Return (x, y) of the center of cell containing provided text 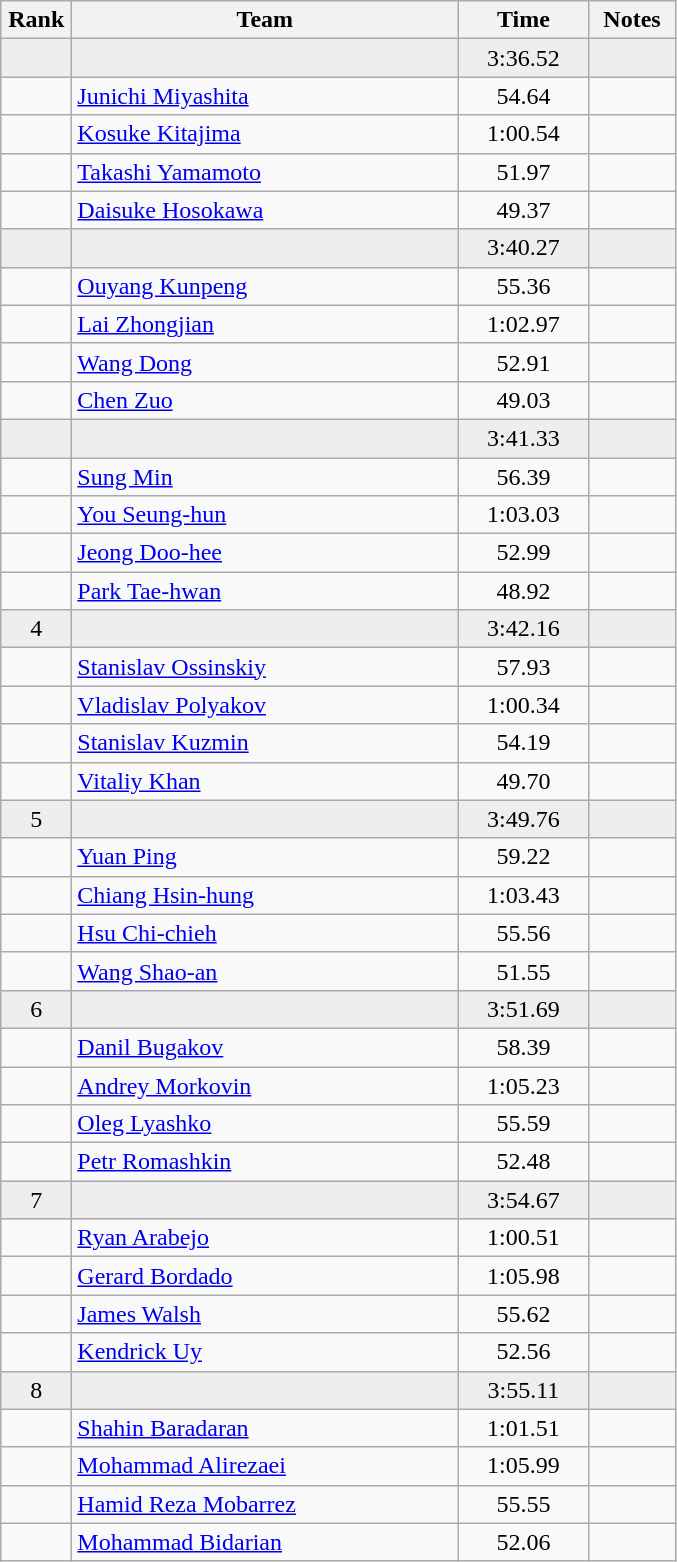
1:03.03 (524, 515)
1:00.34 (524, 705)
Wang Dong (265, 362)
Park Tae-hwan (265, 591)
Ryan Arabejo (265, 1238)
3:42.16 (524, 629)
Mohammad Alirezaei (265, 1466)
Shahin Baradaran (265, 1428)
3:40.27 (524, 248)
Chen Zuo (265, 400)
56.39 (524, 477)
Gerard Bordado (265, 1276)
3:49.76 (524, 819)
Jeong Doo-hee (265, 553)
55.55 (524, 1504)
1:03.43 (524, 895)
1:00.51 (524, 1238)
Rank (36, 20)
52.56 (524, 1352)
7 (36, 1200)
Team (265, 20)
49.70 (524, 781)
Notes (632, 20)
4 (36, 629)
58.39 (524, 1047)
54.64 (524, 96)
52.99 (524, 553)
6 (36, 1009)
3:51.69 (524, 1009)
1:01.51 (524, 1428)
1:05.99 (524, 1466)
48.92 (524, 591)
Mohammad Bidarian (265, 1542)
8 (36, 1390)
57.93 (524, 667)
55.59 (524, 1124)
55.36 (524, 286)
Danil Bugakov (265, 1047)
52.06 (524, 1542)
51.55 (524, 971)
Vladislav Polyakov (265, 705)
59.22 (524, 857)
Kendrick Uy (265, 1352)
Andrey Morkovin (265, 1085)
Stanislav Ossinskiy (265, 667)
Sung Min (265, 477)
Petr Romashkin (265, 1162)
Wang Shao-an (265, 971)
Yuan Ping (265, 857)
Hsu Chi-chieh (265, 933)
Lai Zhongjian (265, 324)
51.97 (524, 172)
Kosuke Kitajima (265, 134)
Oleg Lyashko (265, 1124)
Daisuke Hosokawa (265, 210)
3:36.52 (524, 58)
3:54.67 (524, 1200)
52.48 (524, 1162)
Junichi Miyashita (265, 96)
3:55.11 (524, 1390)
James Walsh (265, 1314)
55.62 (524, 1314)
55.56 (524, 933)
5 (36, 819)
1:00.54 (524, 134)
1:05.98 (524, 1276)
Stanislav Kuzmin (265, 743)
Time (524, 20)
Chiang Hsin-hung (265, 895)
You Seung-hun (265, 515)
52.91 (524, 362)
Vitaliy Khan (265, 781)
3:41.33 (524, 438)
Hamid Reza Mobarrez (265, 1504)
54.19 (524, 743)
Ouyang Kunpeng (265, 286)
Takashi Yamamoto (265, 172)
1:05.23 (524, 1085)
49.03 (524, 400)
1:02.97 (524, 324)
49.37 (524, 210)
